Return (X, Y) of the center of cell containing provided text 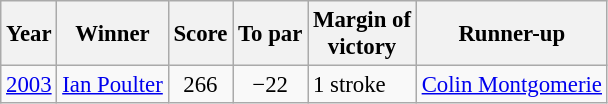
266 (200, 85)
To par (270, 34)
Ian Poulter (112, 85)
2003 (29, 85)
Winner (112, 34)
Score (200, 34)
Year (29, 34)
Runner-up (512, 34)
1 stroke (362, 85)
Margin ofvictory (362, 34)
−22 (270, 85)
Colin Montgomerie (512, 85)
